Provide the (x, y) coordinate of the cell's center where the given text is located.  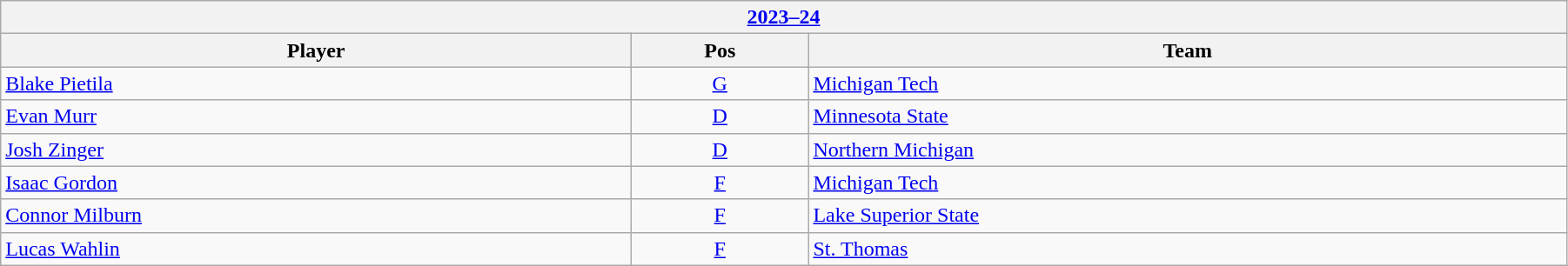
Pos (720, 50)
St. Thomas (1188, 249)
Lake Superior State (1188, 216)
Isaac Gordon (317, 183)
Northern Michigan (1188, 150)
2023–24 (784, 17)
Evan Murr (317, 116)
Connor Milburn (317, 216)
Josh Zinger (317, 150)
Lucas Wahlin (317, 249)
Blake Pietila (317, 83)
Team (1188, 50)
G (720, 83)
Player (317, 50)
Minnesota State (1188, 116)
